Extract the (x, y) coordinate from the center of the cell holding the provided text.  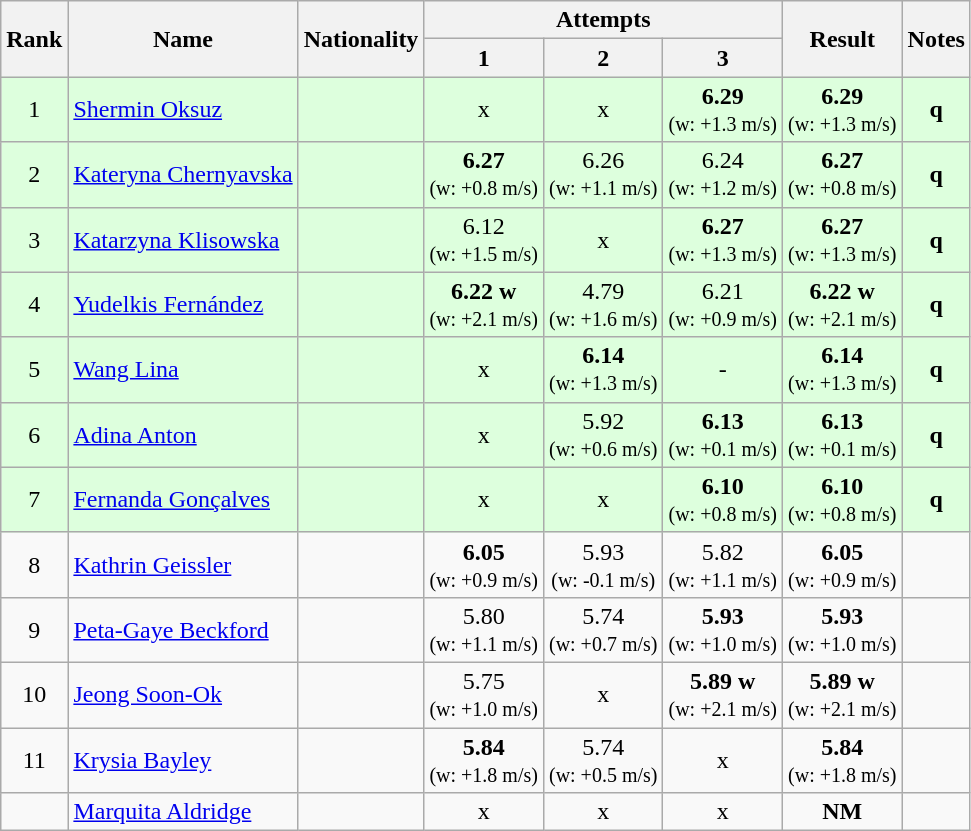
6.14 (w: +1.3 m/s) (843, 370)
6.14(w: +1.3 m/s) (603, 370)
Krysia Bayley (183, 760)
5.84 (w: +1.8 m/s) (843, 760)
6.27 (w: +1.3 m/s) (843, 240)
Yudelkis Fernández (183, 304)
Shermin Oksuz (183, 110)
5.93(w: -0.1 m/s) (603, 564)
Notes (936, 39)
Result (843, 39)
11 (34, 760)
5.74(w: +0.7 m/s) (603, 630)
5 (34, 370)
6.21(w: +0.9 m/s) (723, 304)
Marquita Aldridge (183, 812)
6.10(w: +0.8 m/s) (723, 500)
Kateryna Chernyavska (183, 174)
Peta-Gaye Beckford (183, 630)
6.13(w: +0.1 m/s) (723, 434)
10 (34, 694)
5.84(w: +1.8 m/s) (484, 760)
- (723, 370)
Katarzyna Klisowska (183, 240)
6.29 (w: +1.3 m/s) (843, 110)
Jeong Soon-Ok (183, 694)
6.27(w: +0.8 m/s) (484, 174)
8 (34, 564)
5.75(w: +1.0 m/s) (484, 694)
Rank (34, 39)
6.05(w: +0.9 m/s) (484, 564)
4 (34, 304)
6.10 (w: +0.8 m/s) (843, 500)
7 (34, 500)
Attempts (604, 20)
6.12(w: +1.5 m/s) (484, 240)
6.27 (w: +0.8 m/s) (843, 174)
9 (34, 630)
Adina Anton (183, 434)
NM (843, 812)
6.26(w: +1.1 m/s) (603, 174)
Nationality (361, 39)
5.93(w: +1.0 m/s) (723, 630)
6.27(w: +1.3 m/s) (723, 240)
4.79(w: +1.6 m/s) (603, 304)
6.29(w: +1.3 m/s) (723, 110)
5.80(w: +1.1 m/s) (484, 630)
5.82(w: +1.1 m/s) (723, 564)
6.13 (w: +0.1 m/s) (843, 434)
Fernanda Gonçalves (183, 500)
6.24(w: +1.2 m/s) (723, 174)
6 (34, 434)
5.93 (w: +1.0 m/s) (843, 630)
Wang Lina (183, 370)
Kathrin Geissler (183, 564)
Name (183, 39)
6.05 (w: +0.9 m/s) (843, 564)
5.74(w: +0.5 m/s) (603, 760)
5.92(w: +0.6 m/s) (603, 434)
